Provide the [x, y] coordinate of the cell's center where the given text is located.  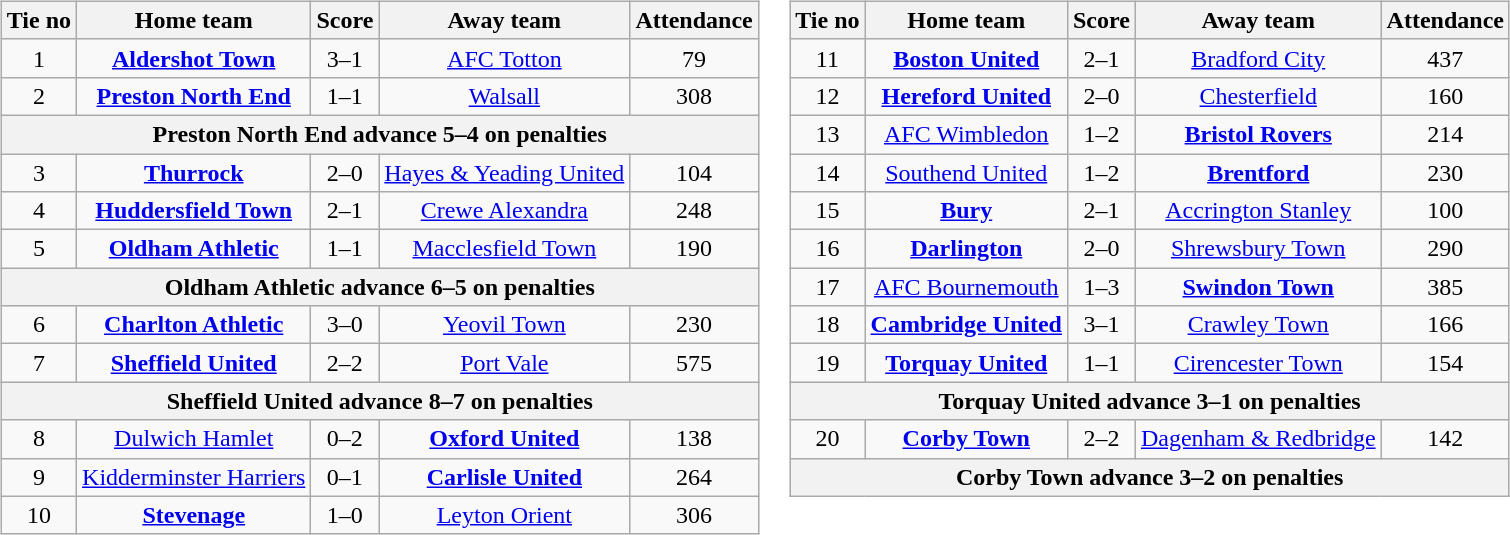
Walsall [504, 96]
12 [828, 96]
10 [38, 515]
575 [694, 363]
AFC Wimbledon [966, 134]
Bury [966, 211]
0–1 [345, 477]
Leyton Orient [504, 515]
Stevenage [194, 515]
6 [38, 325]
Dulwich Hamlet [194, 439]
Sheffield United [194, 363]
3–0 [345, 325]
20 [828, 439]
104 [694, 173]
9 [38, 477]
Yeovil Town [504, 325]
Cirencester Town [1258, 363]
11 [828, 58]
15 [828, 211]
14 [828, 173]
Cambridge United [966, 325]
306 [694, 515]
Torquay United [966, 363]
Accrington Stanley [1258, 211]
79 [694, 58]
Oldham Athletic [194, 249]
Macclesfield Town [504, 249]
19 [828, 363]
Port Vale [504, 363]
166 [1445, 325]
Corby Town advance 3–2 on penalties [1150, 477]
214 [1445, 134]
4 [38, 211]
Chesterfield [1258, 96]
Corby Town [966, 439]
Boston United [966, 58]
Dagenham & Redbridge [1258, 439]
190 [694, 249]
Kidderminster Harriers [194, 477]
248 [694, 211]
154 [1445, 363]
264 [694, 477]
5 [38, 249]
Preston North End [194, 96]
Thurrock [194, 173]
7 [38, 363]
17 [828, 287]
385 [1445, 287]
Darlington [966, 249]
290 [1445, 249]
1–3 [1101, 287]
Torquay United advance 3–1 on penalties [1150, 401]
160 [1445, 96]
Oldham Athletic advance 6–5 on penalties [380, 287]
437 [1445, 58]
0–2 [345, 439]
Shrewsbury Town [1258, 249]
Aldershot Town [194, 58]
Bristol Rovers [1258, 134]
Carlisle United [504, 477]
Crawley Town [1258, 325]
100 [1445, 211]
Swindon Town [1258, 287]
Preston North End advance 5–4 on penalties [380, 134]
8 [38, 439]
3 [38, 173]
Brentford [1258, 173]
2 [38, 96]
13 [828, 134]
Oxford United [504, 439]
Sheffield United advance 8–7 on penalties [380, 401]
Charlton Athletic [194, 325]
Huddersfield Town [194, 211]
308 [694, 96]
1 [38, 58]
Hayes & Yeading United [504, 173]
Southend United [966, 173]
16 [828, 249]
Crewe Alexandra [504, 211]
142 [1445, 439]
18 [828, 325]
Hereford United [966, 96]
Bradford City [1258, 58]
AFC Totton [504, 58]
1–0 [345, 515]
AFC Bournemouth [966, 287]
138 [694, 439]
